Search for the cell housing the specified text and yield its (X, Y) center coordinate. 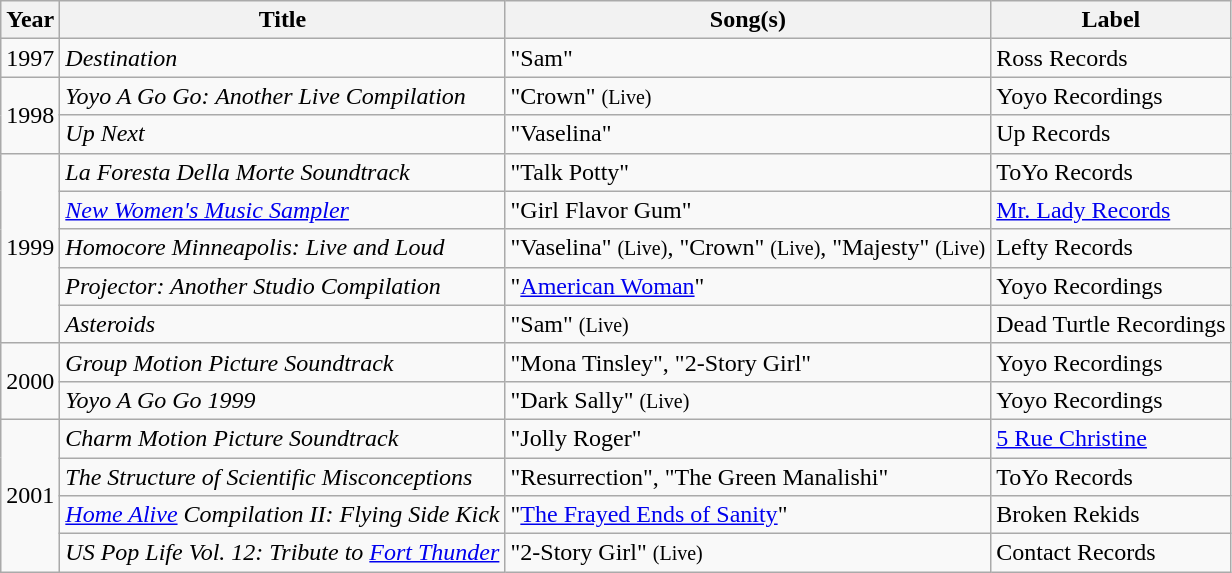
"Dark Sally" (Live) (748, 400)
La Foresta Della Morte Soundtrack (282, 172)
1999 (30, 248)
"Sam" (Live) (748, 324)
Dead Turtle Recordings (1111, 324)
US Pop Life Vol. 12: Tribute to Fort Thunder (282, 553)
Homocore Minneapolis: Live and Loud (282, 248)
New Women's Music Sampler (282, 210)
2001 (30, 495)
Asteroids (282, 324)
Ross Records (1111, 58)
"Jolly Roger" (748, 438)
Lefty Records (1111, 248)
5 Rue Christine (1111, 438)
Up Next (282, 134)
"Mona Tinsley", "2-Story Girl" (748, 362)
Title (282, 20)
"Vaselina" (748, 134)
"Talk Potty" (748, 172)
"Girl Flavor Gum" (748, 210)
"Vaselina" (Live), "Crown" (Live), "Majesty" (Live) (748, 248)
Year (30, 20)
1997 (30, 58)
"Sam" (748, 58)
Yoyo A Go Go 1999 (282, 400)
Yoyo A Go Go: Another Live Compilation (282, 96)
Charm Motion Picture Soundtrack (282, 438)
The Structure of Scientific Misconceptions (282, 477)
Broken Rekids (1111, 515)
Destination (282, 58)
Up Records (1111, 134)
Contact Records (1111, 553)
"Resurrection", "The Green Manalishi" (748, 477)
1998 (30, 115)
2000 (30, 381)
"2-Story Girl" (Live) (748, 553)
Home Alive Compilation II: Flying Side Kick (282, 515)
Mr. Lady Records (1111, 210)
Song(s) (748, 20)
Label (1111, 20)
"American Woman" (748, 286)
Projector: Another Studio Compilation (282, 286)
"Crown" (Live) (748, 96)
"The Frayed Ends of Sanity" (748, 515)
Group Motion Picture Soundtrack (282, 362)
